Locate the cell with the specified text and output its [x, y] center coordinate. 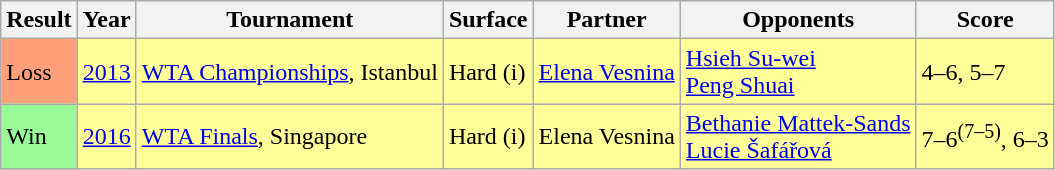
Loss [39, 72]
Win [39, 136]
WTA Championships, Istanbul [290, 72]
Opponents [798, 20]
4–6, 5–7 [985, 72]
Result [39, 20]
Surface [488, 20]
2016 [106, 136]
Year [106, 20]
WTA Finals, Singapore [290, 136]
Bethanie Mattek-Sands Lucie Šafářová [798, 136]
2013 [106, 72]
Partner [606, 20]
Score [985, 20]
Hsieh Su-wei Peng Shuai [798, 72]
Tournament [290, 20]
7–6(7–5), 6–3 [985, 136]
